Extract the [X, Y] coordinate from the center of the cell holding the provided text.  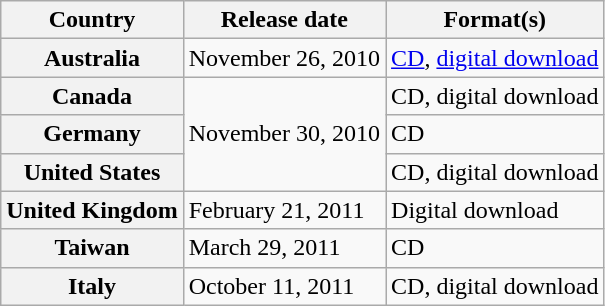
Germany [92, 134]
Format(s) [495, 20]
United States [92, 172]
Canada [92, 96]
Italy [92, 286]
Australia [92, 58]
October 11, 2011 [284, 286]
United Kingdom [92, 210]
Country [92, 20]
Digital download [495, 210]
November 30, 2010 [284, 134]
November 26, 2010 [284, 58]
March 29, 2011 [284, 248]
February 21, 2011 [284, 210]
Taiwan [92, 248]
Release date [284, 20]
